For the text-containing cell, return its midpoint in [x, y] coordinate format. 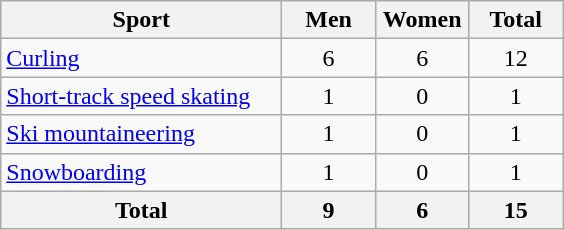
15 [516, 210]
Sport [142, 20]
Snowboarding [142, 172]
Ski mountaineering [142, 134]
12 [516, 58]
Curling [142, 58]
Women [422, 20]
Short-track speed skating [142, 96]
Men [329, 20]
9 [329, 210]
